Output the [x, y] coordinate of the center of the cell containing the given text.  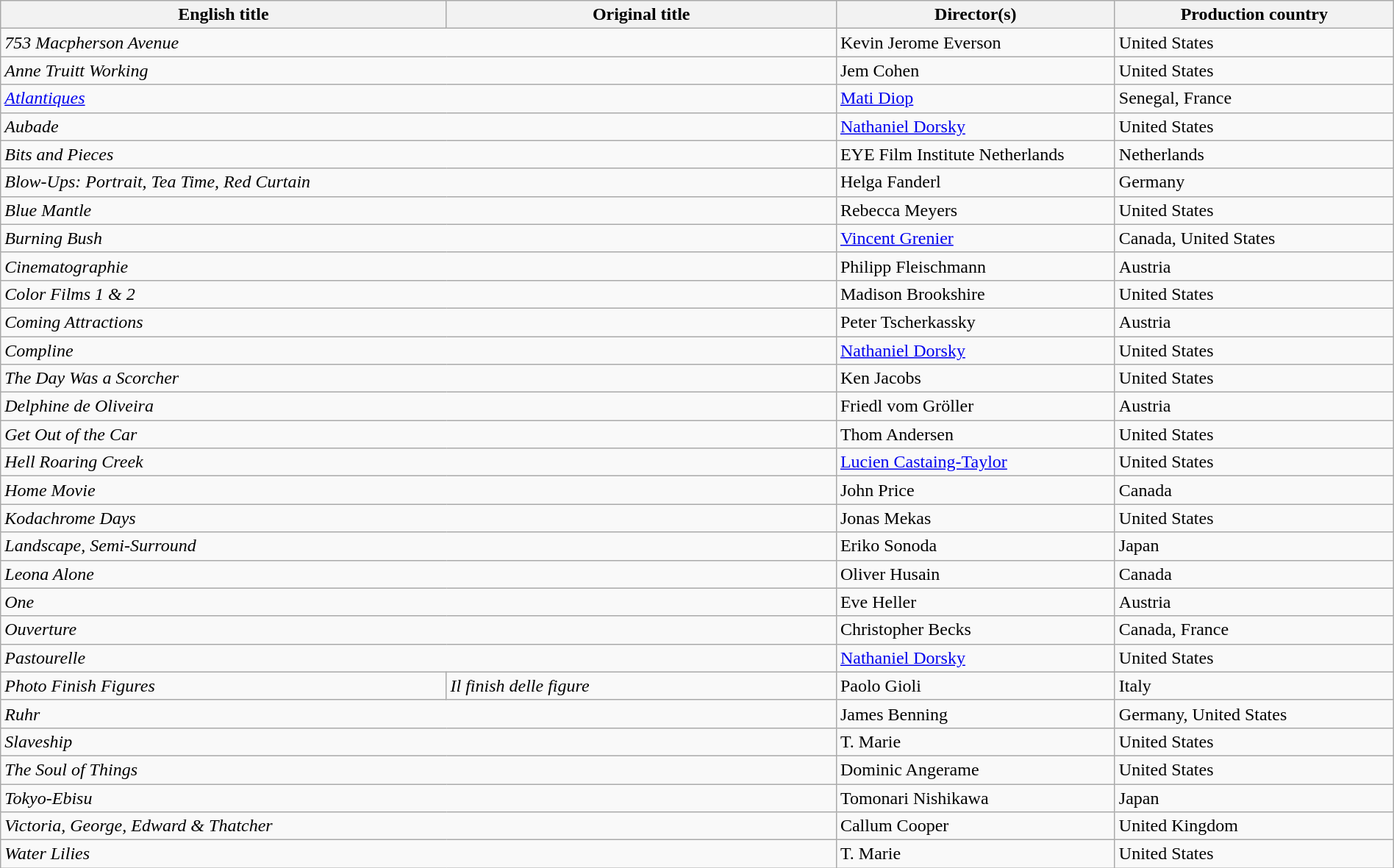
Germany [1254, 182]
Jem Cohen [975, 71]
Dominic Angerame [975, 770]
Senegal, France [1254, 98]
Production country [1254, 15]
Original title [641, 15]
Kodachrome Days [419, 518]
Italy [1254, 686]
Kevin Jerome Everson [975, 43]
Photo Finish Figures [224, 686]
Water Lilies [419, 854]
Blow-Ups: Portrait, Tea Time, Red Curtain [419, 182]
Canada, France [1254, 630]
EYE Film Institute Netherlands [975, 154]
Get Out of the Car [419, 434]
Callum Cooper [975, 826]
Home Movie [419, 490]
Christopher Becks [975, 630]
Coming Attractions [419, 322]
Ouverture [419, 630]
Landscape, Semi-Surround [419, 546]
Cinematographie [419, 266]
Vincent Grenier [975, 238]
Victoria, George, Edward & Thatcher [419, 826]
James Benning [975, 714]
Tokyo-Ebisu [419, 797]
Tomonari Nishikawa [975, 797]
Paolo Gioli [975, 686]
Germany, United States [1254, 714]
Blue Mantle [419, 210]
Mati Diop [975, 98]
753 Macpherson Avenue [419, 43]
Lucien Castaing-Taylor [975, 462]
Slaveship [419, 742]
The Soul of Things [419, 770]
John Price [975, 490]
United Kingdom [1254, 826]
One [419, 602]
Aubade [419, 126]
Burning Bush [419, 238]
Oliver Husain [975, 574]
Leona Alone [419, 574]
Friedl vom Gröller [975, 406]
Il finish delle figure [641, 686]
Jonas Mekas [975, 518]
Helga Fanderl [975, 182]
Philipp Fleischmann [975, 266]
Atlantiques [419, 98]
Netherlands [1254, 154]
Director(s) [975, 15]
Canada, United States [1254, 238]
Pastourelle [419, 658]
Peter Tscherkassky [975, 322]
Anne Truitt Working [419, 71]
Color Films 1 & 2 [419, 294]
Ken Jacobs [975, 379]
Hell Roaring Creek [419, 462]
Eve Heller [975, 602]
Ruhr [419, 714]
English title [224, 15]
Thom Andersen [975, 434]
Rebecca Meyers [975, 210]
The Day Was a Scorcher [419, 379]
Delphine de Oliveira [419, 406]
Compline [419, 351]
Eriko Sonoda [975, 546]
Bits and Pieces [419, 154]
Madison Brookshire [975, 294]
